Scan for the cell matching the given text and deliver its (X, Y) coordinate at center. 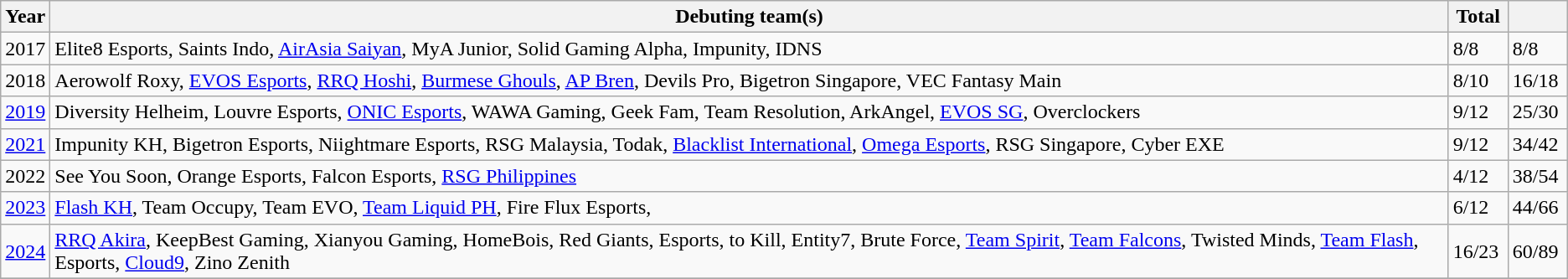
2018 (25, 80)
Diversity Helheim, Louvre Esports, ONIC Esports, WAWA Gaming, Geek Fam, Team Resolution, ArkAngel, EVOS SG, Overclockers (749, 112)
2024 (25, 251)
4/12 (1478, 176)
16/18 (1538, 80)
8/10 (1478, 80)
2019 (25, 112)
16/23 (1478, 251)
2021 (25, 144)
2023 (25, 208)
Flash KH, Team Occupy, Team EVO, Team Liquid PH, Fire Flux Esports, (749, 208)
Impunity KH, Bigetron Esports, Niightmare Esports, RSG Malaysia, Todak, Blacklist International, Omega Esports, RSG Singapore, Cyber EXE (749, 144)
34/42 (1538, 144)
6/12 (1478, 208)
Debuting team(s) (749, 17)
Aerowolf Roxy, EVOS Esports, RRQ Hoshi, Burmese Ghouls, AP Bren, Devils Pro, Bigetron Singapore, VEC Fantasy Main (749, 80)
25/30 (1538, 112)
38/54 (1538, 176)
Total (1478, 17)
44/66 (1538, 208)
60/89 (1538, 251)
2017 (25, 49)
Year (25, 17)
Elite8 Esports, Saints Indo, AirAsia Saiyan, MyA Junior, Solid Gaming Alpha, Impunity, IDNS (749, 49)
2022 (25, 176)
See You Soon, Orange Esports, Falcon Esports, RSG Philippines (749, 176)
